Scan for the cell matching the given text and deliver its [X, Y] coordinate at center. 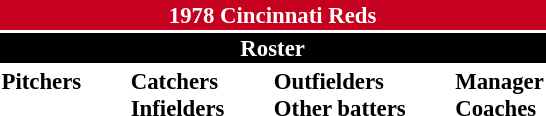
Roster [272, 48]
1978 Cincinnati Reds [272, 15]
